Scan for the cell matching the given text and deliver its (X, Y) coordinate at center. 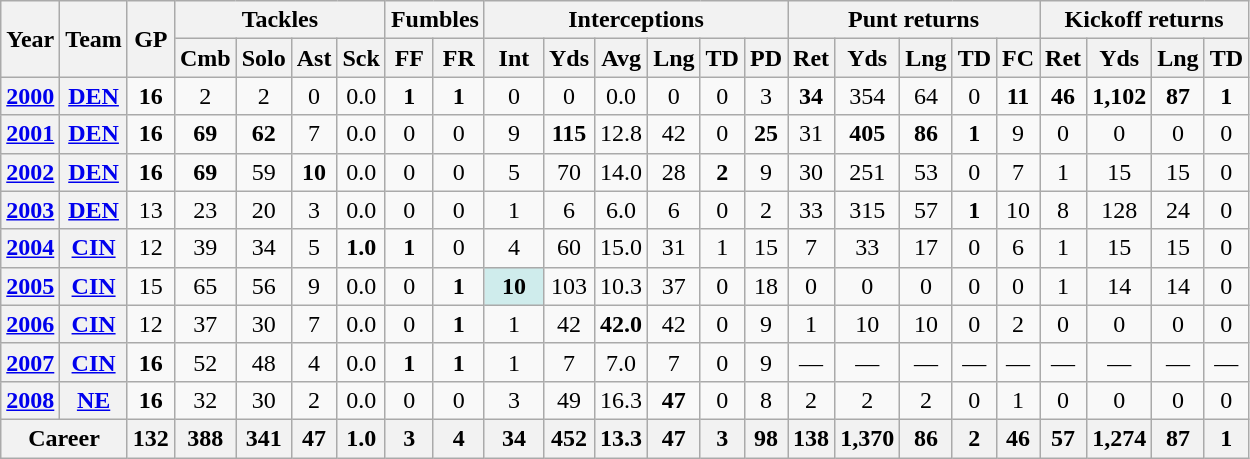
59 (264, 172)
388 (205, 438)
PD (766, 58)
32 (205, 400)
6.0 (622, 210)
49 (568, 400)
Cmb (205, 58)
7.0 (622, 362)
2007 (30, 362)
115 (568, 134)
2003 (30, 210)
2000 (30, 96)
70 (568, 172)
12.8 (622, 134)
FC (1018, 58)
25 (766, 134)
Kickoff returns (1144, 20)
Avg (622, 58)
FF (409, 58)
1,370 (868, 438)
FR (458, 58)
2006 (30, 324)
GP (150, 39)
1,102 (1120, 96)
2002 (30, 172)
24 (1178, 210)
Sck (361, 58)
13 (150, 210)
103 (568, 286)
13.3 (622, 438)
354 (868, 96)
Year (30, 39)
132 (150, 438)
65 (205, 286)
56 (264, 286)
1,274 (1120, 438)
28 (674, 172)
16.3 (622, 400)
2005 (30, 286)
NE (94, 400)
Tackles (280, 20)
2004 (30, 248)
405 (868, 134)
Interceptions (636, 20)
14.0 (622, 172)
Punt returns (914, 20)
64 (926, 96)
98 (766, 438)
Team (94, 39)
10.3 (622, 286)
Career (64, 438)
138 (812, 438)
15.0 (622, 248)
39 (205, 248)
17 (926, 248)
Solo (264, 58)
62 (264, 134)
60 (568, 248)
23 (205, 210)
452 (568, 438)
11 (1018, 96)
Int (514, 58)
Fumbles (434, 20)
128 (1120, 210)
18 (766, 286)
Ast (314, 58)
251 (868, 172)
42.0 (622, 324)
341 (264, 438)
20 (264, 210)
2008 (30, 400)
52 (205, 362)
315 (868, 210)
48 (264, 362)
53 (926, 172)
2001 (30, 134)
